Output the (x, y) coordinate of the center of the cell containing the given text.  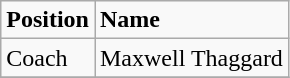
Maxwell Thaggard (191, 58)
Name (191, 20)
Position (48, 20)
Coach (48, 58)
